Return the (x, y) coordinate for the center point of the cell that contains the specified text.  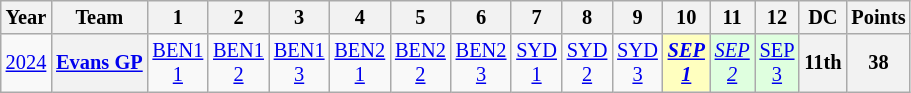
7 (536, 17)
BEN22 (420, 63)
11 (732, 17)
2 (238, 17)
5 (420, 17)
10 (686, 17)
BEN23 (482, 63)
4 (360, 17)
SEP1 (686, 63)
DC (822, 17)
11th (822, 63)
Team (99, 17)
SEP2 (732, 63)
BEN11 (178, 63)
1 (178, 17)
SEP3 (778, 63)
38 (878, 63)
8 (587, 17)
6 (482, 17)
Year (26, 17)
3 (300, 17)
BEN12 (238, 63)
12 (778, 17)
SYD2 (587, 63)
Evans GP (99, 63)
SYD3 (637, 63)
BEN21 (360, 63)
BEN13 (300, 63)
SYD1 (536, 63)
2024 (26, 63)
9 (637, 17)
Points (878, 17)
